Determine the [X, Y] coordinate at the center of the cell enclosing the given text.  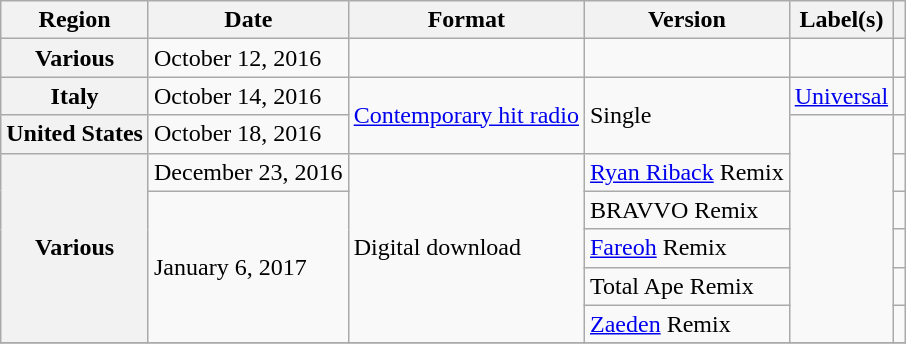
United States [75, 134]
Digital download [466, 248]
Fareoh Remix [686, 248]
December 23, 2016 [248, 172]
October 12, 2016 [248, 58]
Region [75, 20]
Version [686, 20]
Ryan Riback Remix [686, 172]
Date [248, 20]
Universal [841, 96]
January 6, 2017 [248, 267]
Contemporary hit radio [466, 115]
October 14, 2016 [248, 96]
Total Ape Remix [686, 286]
Format [466, 20]
BRAVVO Remix [686, 210]
Single [686, 115]
Label(s) [841, 20]
Zaeden Remix [686, 324]
Italy [75, 96]
October 18, 2016 [248, 134]
